Output the (X, Y) coordinate of the center of the cell containing the given text.  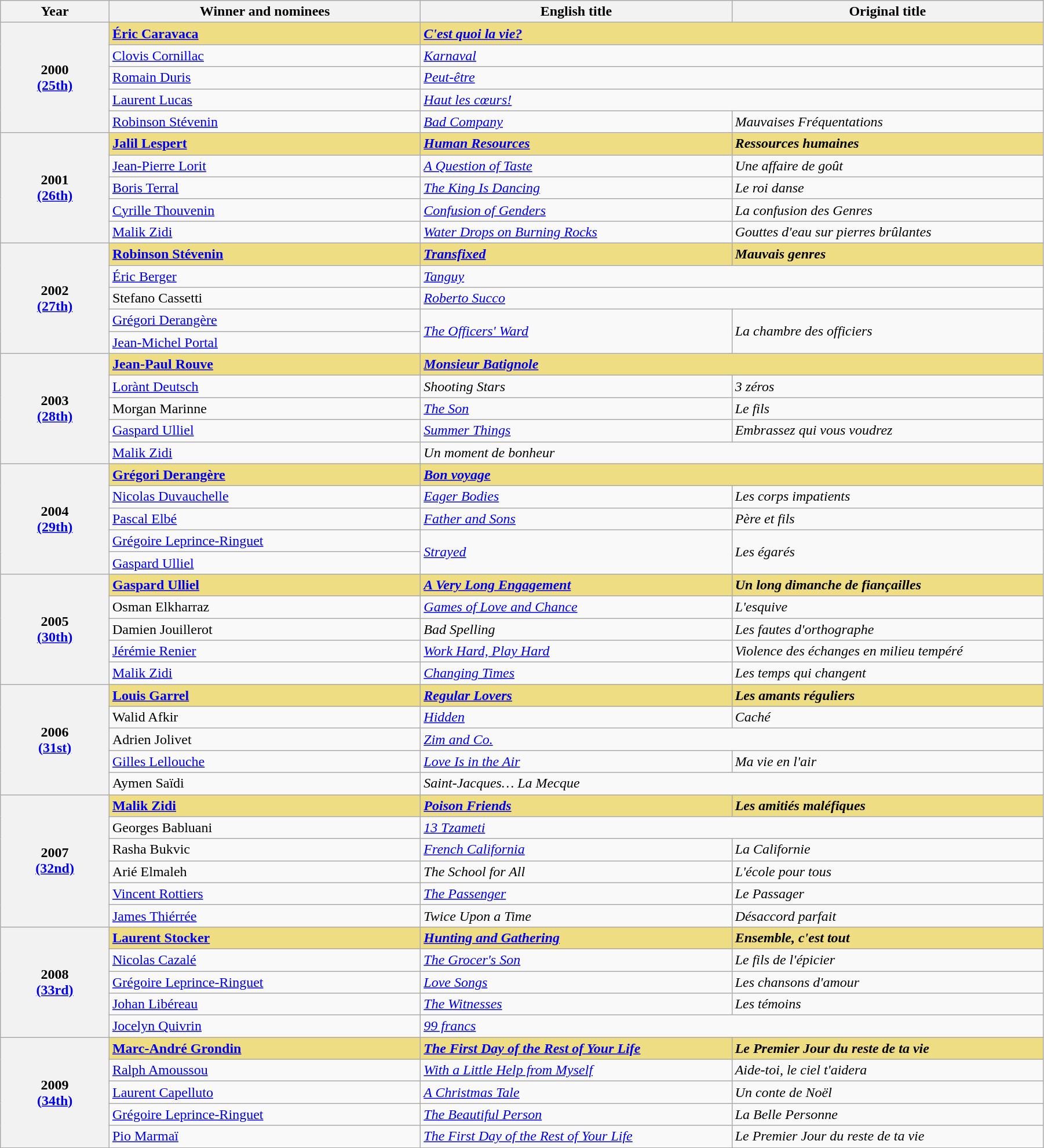
Ensemble, c'est tout (888, 938)
Rasha Bukvic (264, 850)
Year (55, 12)
The Grocer's Son (576, 960)
Cyrille Thouvenin (264, 210)
Confusion of Genders (576, 210)
2004(29th) (55, 519)
Monsieur Batignole (732, 365)
Les égarés (888, 552)
2009(34th) (55, 1092)
Pio Marmaï (264, 1136)
La confusion des Genres (888, 210)
L'école pour tous (888, 872)
Morgan Marinne (264, 409)
Les corps impatients (888, 497)
La Belle Personne (888, 1114)
French California (576, 850)
2001(26th) (55, 188)
Jean-Paul Rouve (264, 365)
Winner and nominees (264, 12)
Marc-André Grondin (264, 1048)
A Very Long Engagement (576, 585)
Romain Duris (264, 78)
Summer Things (576, 431)
Ralph Amoussou (264, 1070)
Mauvais genres (888, 254)
Les témoins (888, 1004)
Violence des échanges en milieu tempéré (888, 651)
Bon voyage (732, 475)
Regular Lovers (576, 695)
Pascal Elbé (264, 519)
Embrassez qui vous voudrez (888, 431)
The Passenger (576, 894)
Mauvaises Fréquentations (888, 122)
Bad Company (576, 122)
Gouttes d'eau sur pierres brûlantes (888, 232)
Stefano Cassetti (264, 298)
James Thiérrée (264, 916)
Poison Friends (576, 806)
2007(32nd) (55, 861)
Ressources humaines (888, 144)
2005(30th) (55, 629)
Changing Times (576, 673)
Le fils de l'épicier (888, 960)
Johan Libéreau (264, 1004)
Roberto Succo (732, 298)
Nicolas Duvauchelle (264, 497)
Boris Terral (264, 188)
Un conte de Noël (888, 1092)
Louis Garrel (264, 695)
Tanguy (732, 276)
Eager Bodies (576, 497)
2000(25th) (55, 78)
99 francs (732, 1026)
English title (576, 12)
Le roi danse (888, 188)
Haut les cœurs! (732, 100)
Bad Spelling (576, 629)
A Christmas Tale (576, 1092)
Karnaval (732, 56)
The Son (576, 409)
Le Passager (888, 894)
Aide-toi, le ciel t'aidera (888, 1070)
Water Drops on Burning Rocks (576, 232)
3 zéros (888, 387)
Strayed (576, 552)
Les chansons d'amour (888, 982)
Original title (888, 12)
La Californie (888, 850)
Ma vie en l'air (888, 761)
Les temps qui changent (888, 673)
Père et fils (888, 519)
Laurent Lucas (264, 100)
Un moment de bonheur (732, 453)
Le fils (888, 409)
Nicolas Cazalé (264, 960)
Human Resources (576, 144)
Hidden (576, 717)
L'esquive (888, 607)
Saint-Jacques… La Mecque (732, 783)
Twice Upon a Time (576, 916)
The King Is Dancing (576, 188)
Jean-Pierre Lorit (264, 166)
Transfixed (576, 254)
The School for All (576, 872)
Une affaire de goût (888, 166)
Hunting and Gathering (576, 938)
Désaccord parfait (888, 916)
With a Little Help from Myself (576, 1070)
Georges Babluani (264, 828)
La chambre des officiers (888, 331)
Clovis Cornillac (264, 56)
Jocelyn Quivrin (264, 1026)
The Witnesses (576, 1004)
2008(33rd) (55, 982)
A Question of Taste (576, 166)
Jérémie Renier (264, 651)
Father and Sons (576, 519)
Aymen Saïdi (264, 783)
Love Is in the Air (576, 761)
Éric Berger (264, 276)
2002(27th) (55, 298)
Zim and Co. (732, 739)
Peut-être (732, 78)
Les amitiés maléfiques (888, 806)
Damien Jouillerot (264, 629)
Jean-Michel Portal (264, 342)
C'est quoi la vie? (732, 34)
Love Songs (576, 982)
2006(31st) (55, 739)
Shooting Stars (576, 387)
Éric Caravaca (264, 34)
Un long dimanche de fiançailles (888, 585)
The Beautiful Person (576, 1114)
Les fautes d'orthographe (888, 629)
The Officers' Ward (576, 331)
Vincent Rottiers (264, 894)
Laurent Capelluto (264, 1092)
Laurent Stocker (264, 938)
2003(28th) (55, 409)
Work Hard, Play Hard (576, 651)
Lorànt Deutsch (264, 387)
Games of Love and Chance (576, 607)
Gilles Lellouche (264, 761)
13 Tzameti (732, 828)
Adrien Jolivet (264, 739)
Osman Elkharraz (264, 607)
Caché (888, 717)
Les amants réguliers (888, 695)
Arié Elmaleh (264, 872)
Jalil Lespert (264, 144)
Walid Afkir (264, 717)
